Return (X, Y) of the center of cell containing provided text 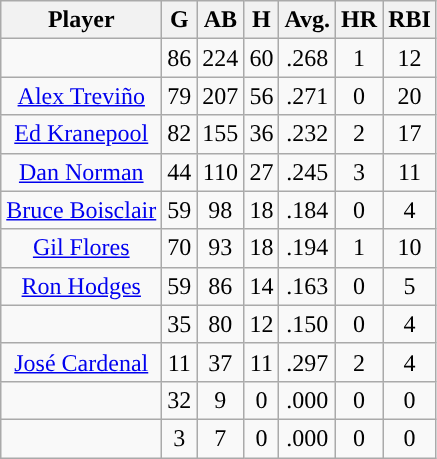
37 (220, 362)
36 (262, 134)
Bruce Boisclair (82, 210)
224 (220, 58)
79 (180, 96)
HR (360, 20)
5 (410, 286)
.271 (308, 96)
56 (262, 96)
82 (180, 134)
.245 (308, 172)
17 (410, 134)
60 (262, 58)
27 (262, 172)
70 (180, 248)
H (262, 20)
Player (82, 20)
20 (410, 96)
.150 (308, 324)
RBI (410, 20)
G (180, 20)
155 (220, 134)
9 (220, 400)
.232 (308, 134)
Dan Norman (82, 172)
Ed Kranepool (82, 134)
Gil Flores (82, 248)
AB (220, 20)
.194 (308, 248)
14 (262, 286)
98 (220, 210)
32 (180, 400)
44 (180, 172)
110 (220, 172)
35 (180, 324)
.268 (308, 58)
.163 (308, 286)
80 (220, 324)
Alex Treviño (82, 96)
José Cardenal (82, 362)
.297 (308, 362)
Avg. (308, 20)
Ron Hodges (82, 286)
207 (220, 96)
7 (220, 438)
93 (220, 248)
10 (410, 248)
.184 (308, 210)
